For the text-containing cell, return its midpoint in (X, Y) coordinate format. 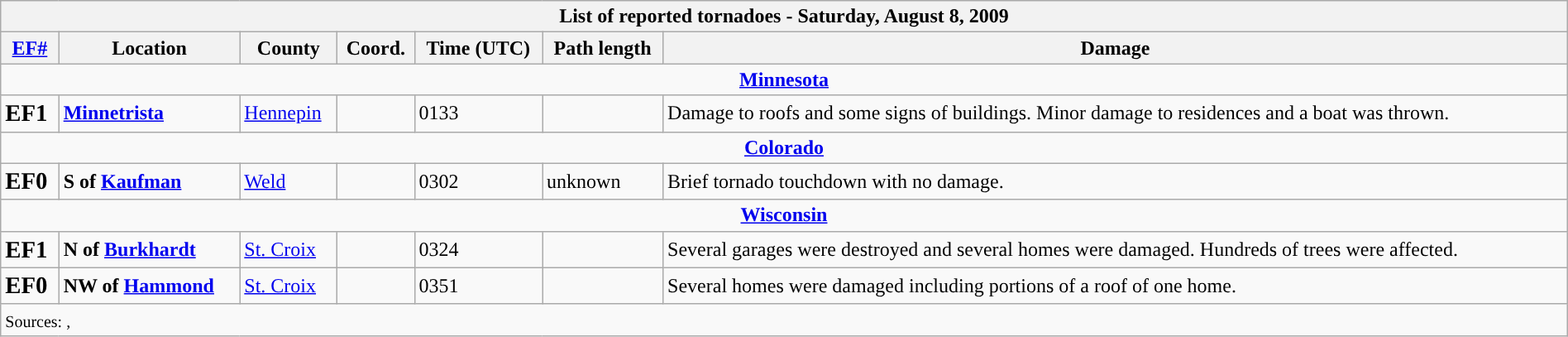
Several garages were destroyed and several homes were damaged. Hundreds of trees were affected. (1116, 249)
N of Burkhardt (149, 249)
S of Kaufman (149, 181)
List of reported tornadoes - Saturday, August 8, 2009 (784, 17)
EF# (30, 48)
0351 (478, 286)
Location (149, 48)
Colorado (784, 147)
Minnesota (784, 79)
Damage to roofs and some signs of buildings. Minor damage to residences and a boat was thrown. (1116, 113)
Damage (1116, 48)
Several homes were damaged including portions of a roof of one home. (1116, 286)
Path length (603, 48)
Wisconsin (784, 215)
Hennepin (289, 113)
0324 (478, 249)
Time (UTC) (478, 48)
Coord. (375, 48)
Sources: , (784, 320)
Brief tornado touchdown with no damage. (1116, 181)
0133 (478, 113)
0302 (478, 181)
Weld (289, 181)
County (289, 48)
NW of Hammond (149, 286)
unknown (603, 181)
Minnetrista (149, 113)
